Detect which cell encompasses the target text, then output its (x, y) center coordinate. 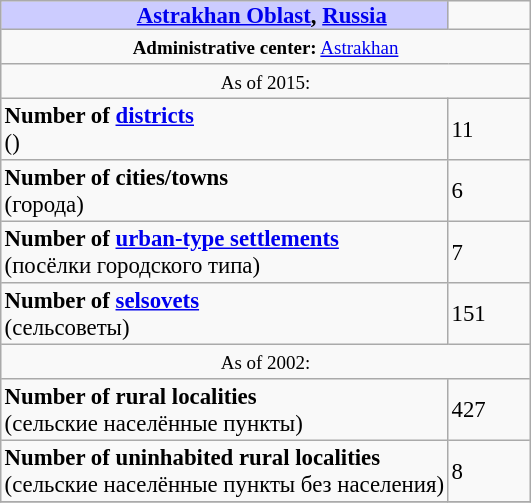
Number of selsovets(сельсоветы) (224, 314)
Number of cities/towns(города) (224, 191)
As of 2015: (266, 81)
8 (489, 471)
Number of districts() (224, 129)
As of 2002: (266, 361)
Number of uninhabited rural localities(сельские населённые пункты без населения) (224, 471)
Administrative center: Astrakhan (266, 46)
Number of rural localities(сельские населённые пункты) (224, 410)
151 (489, 314)
6 (489, 191)
11 (489, 129)
7 (489, 252)
Astrakhan Oblast, Russia (224, 15)
Number of urban-type settlements(посёлки городского типа) (224, 252)
427 (489, 410)
